Return the (x, y) coordinate for the center point of the cell that contains the specified text.  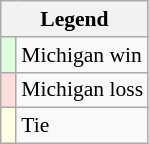
Michigan loss (82, 90)
Tie (82, 126)
Michigan win (82, 55)
Legend (74, 19)
